Pinpoint the cell where the given text exists, returning its [x, y] midpoint coordinate. 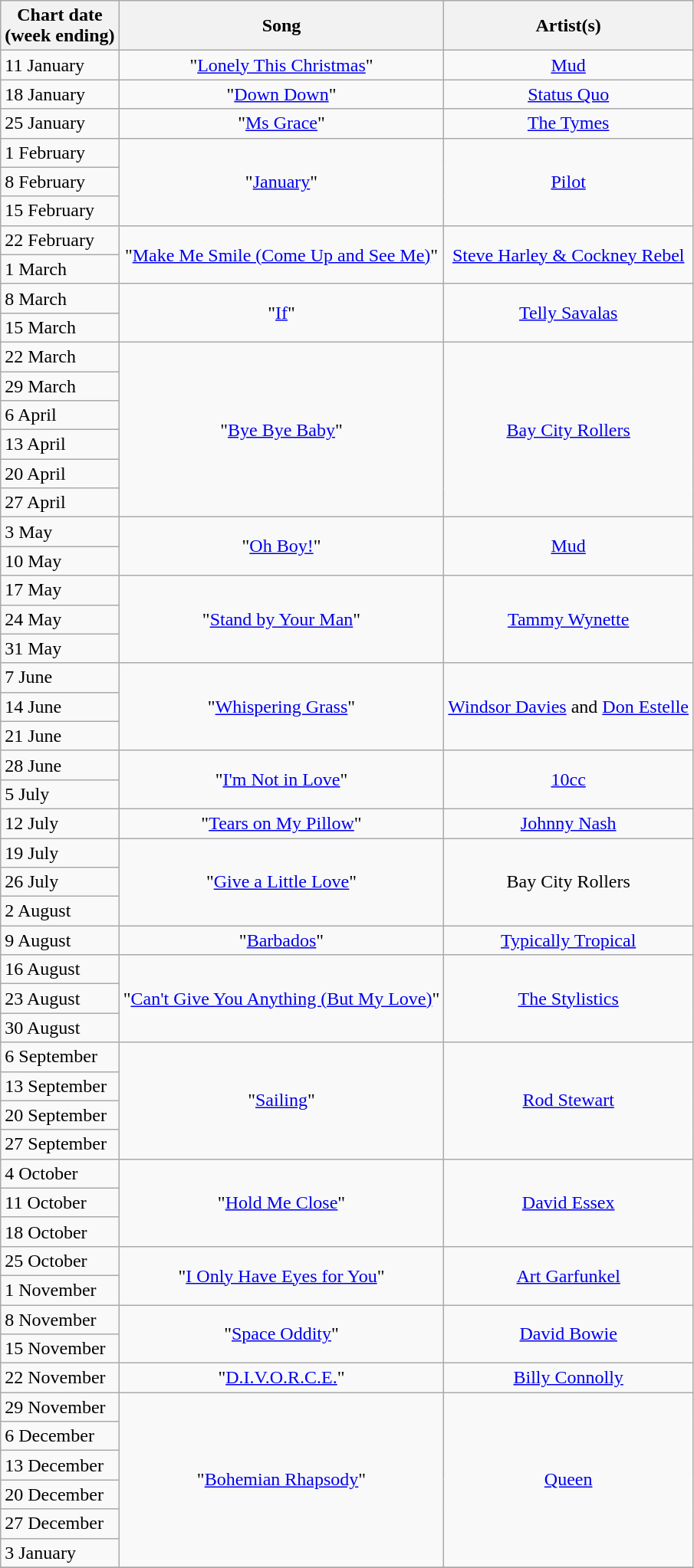
Steve Harley & Cockney Rebel [569, 254]
23 August [60, 999]
11 October [60, 1202]
3 January [60, 1553]
5 July [60, 794]
15 February [60, 211]
David Essex [569, 1202]
28 June [60, 765]
"I'm Not in Love" [281, 779]
10 May [60, 561]
6 December [60, 1436]
Pilot [569, 182]
27 December [60, 1524]
David Bowie [569, 1333]
3 May [60, 532]
"Give a Little Love" [281, 882]
27 September [60, 1144]
"I Only Have Eyes for You" [281, 1275]
Artist(s) [569, 26]
Telly Savalas [569, 313]
14 June [60, 707]
22 November [60, 1378]
"January" [281, 182]
1 February [60, 153]
"Tears on My Pillow" [281, 823]
Queen [569, 1480]
29 November [60, 1407]
2 August [60, 911]
"Sailing" [281, 1101]
"Can't Give You Anything (But My Love)" [281, 999]
Typically Tropical [569, 940]
1 March [60, 269]
11 January [60, 65]
17 May [60, 590]
Status Quo [569, 94]
13 December [60, 1465]
15 November [60, 1349]
"Ms Grace" [281, 123]
The Stylistics [569, 999]
1 November [60, 1290]
26 July [60, 882]
18 January [60, 94]
18 October [60, 1232]
21 June [60, 736]
16 August [60, 969]
"Make Me Smile (Come Up and See Me)" [281, 254]
8 March [60, 298]
22 March [60, 356]
15 March [60, 327]
"Bye Bye Baby" [281, 429]
24 May [60, 619]
"If" [281, 313]
13 April [60, 444]
Chart date(week ending) [60, 26]
"Hold Me Close" [281, 1202]
20 September [60, 1115]
Song [281, 26]
8 February [60, 182]
30 August [60, 1028]
"Whispering Grass" [281, 707]
"Bohemian Rhapsody" [281, 1480]
20 December [60, 1494]
9 August [60, 940]
10cc [569, 779]
19 July [60, 853]
13 September [60, 1086]
22 February [60, 240]
"Down Down" [281, 94]
Tammy Wynette [569, 619]
Windsor Davies and Don Estelle [569, 707]
Rod Stewart [569, 1101]
6 September [60, 1057]
8 November [60, 1319]
4 October [60, 1173]
"D.I.V.O.R.C.E." [281, 1378]
Johnny Nash [569, 823]
Art Garfunkel [569, 1275]
"Stand by Your Man" [281, 619]
"Barbados" [281, 940]
25 October [60, 1261]
20 April [60, 474]
31 May [60, 648]
Billy Connolly [569, 1378]
27 April [60, 503]
"Lonely This Christmas" [281, 65]
29 March [60, 385]
"Oh Boy!" [281, 546]
7 June [60, 677]
The Tymes [569, 123]
25 January [60, 123]
12 July [60, 823]
"Space Oddity" [281, 1333]
6 April [60, 415]
